Determine the [X, Y] coordinate at the center of the cell enclosing the given text.  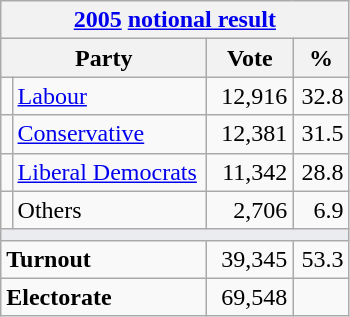
11,342 [250, 172]
32.8 [321, 96]
% [321, 58]
12,381 [250, 134]
Turnout [104, 259]
Others [110, 210]
Electorate [104, 297]
Labour [110, 96]
Liberal Democrats [110, 172]
12,916 [250, 96]
2005 notional result [175, 20]
Conservative [110, 134]
53.3 [321, 259]
31.5 [321, 134]
Party [104, 58]
39,345 [250, 259]
69,548 [250, 297]
Vote [250, 58]
6.9 [321, 210]
28.8 [321, 172]
2,706 [250, 210]
